Return (x, y) of the center of cell containing provided text 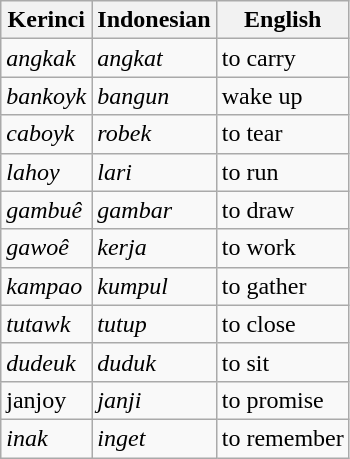
to draw (282, 210)
angkak (46, 58)
wake up (282, 96)
to run (282, 172)
bankoyk (46, 96)
angkat (154, 58)
inget (154, 438)
Kerinci (46, 20)
to work (282, 248)
tutup (154, 324)
kampao (46, 286)
to sit (282, 362)
to promise (282, 400)
Indonesian (154, 20)
janjoy (46, 400)
duduk (154, 362)
robek (154, 134)
kerja (154, 248)
to gather (282, 286)
to close (282, 324)
inak (46, 438)
gambuê (46, 210)
to tear (282, 134)
tutawk (46, 324)
kumpul (154, 286)
to carry (282, 58)
dudeuk (46, 362)
to remember (282, 438)
janji (154, 400)
gambar (154, 210)
lahoy (46, 172)
caboyk (46, 134)
English (282, 20)
bangun (154, 96)
lari (154, 172)
gawoê (46, 248)
